Search for the cell housing the specified text and yield its (x, y) center coordinate. 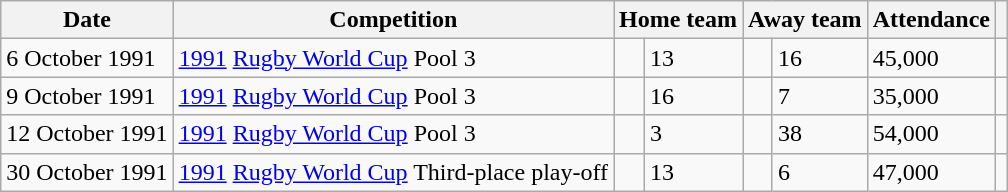
47,000 (931, 172)
1991 Rugby World Cup Third-place play-off (393, 172)
30 October 1991 (87, 172)
7 (820, 96)
3 (693, 134)
Home team (678, 20)
Away team (806, 20)
6 (820, 172)
6 October 1991 (87, 58)
38 (820, 134)
Attendance (931, 20)
35,000 (931, 96)
Date (87, 20)
54,000 (931, 134)
9 October 1991 (87, 96)
12 October 1991 (87, 134)
Competition (393, 20)
45,000 (931, 58)
